Capture the cell that displays the provided text and extract its [x, y] central coordinate. 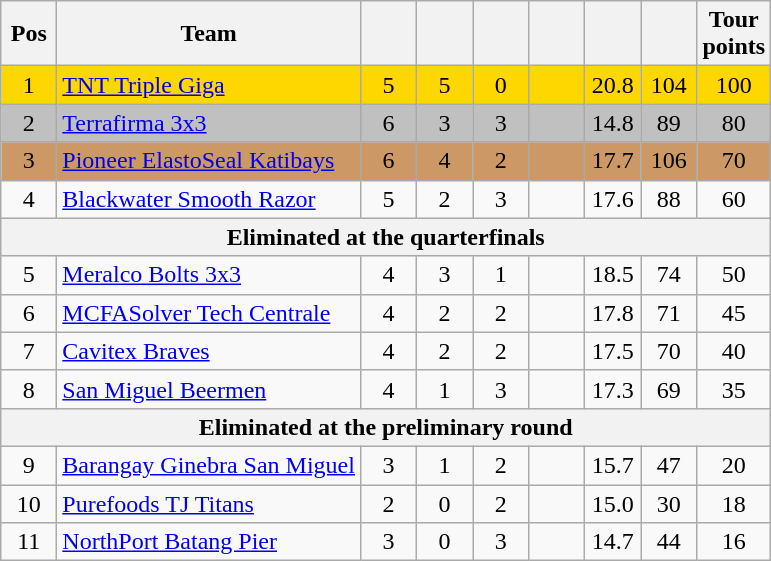
20.8 [613, 85]
17.7 [613, 161]
106 [669, 161]
TNT Triple Giga [209, 85]
30 [669, 503]
NorthPort Batang Pier [209, 542]
40 [734, 351]
18.5 [613, 275]
Purefoods TJ Titans [209, 503]
Pioneer ElastoSeal Katibays [209, 161]
15.7 [613, 465]
10 [29, 503]
89 [669, 123]
18 [734, 503]
Blackwater Smooth Razor [209, 199]
14.8 [613, 123]
74 [669, 275]
44 [669, 542]
Meralco Bolts 3x3 [209, 275]
69 [669, 389]
MCFASolver Tech Centrale [209, 313]
60 [734, 199]
Cavitex Braves [209, 351]
11 [29, 542]
Barangay Ginebra San Miguel [209, 465]
San Miguel Beermen [209, 389]
71 [669, 313]
Team [209, 34]
100 [734, 85]
80 [734, 123]
Tour points [734, 34]
17.3 [613, 389]
7 [29, 351]
50 [734, 275]
88 [669, 199]
8 [29, 389]
Eliminated at the preliminary round [386, 427]
9 [29, 465]
35 [734, 389]
Eliminated at the quarterfinals [386, 237]
104 [669, 85]
16 [734, 542]
45 [734, 313]
Terrafirma 3x3 [209, 123]
17.6 [613, 199]
17.5 [613, 351]
14.7 [613, 542]
47 [669, 465]
Pos [29, 34]
20 [734, 465]
15.0 [613, 503]
17.8 [613, 313]
